Pinpoint the cell where the given text exists, returning its [x, y] midpoint coordinate. 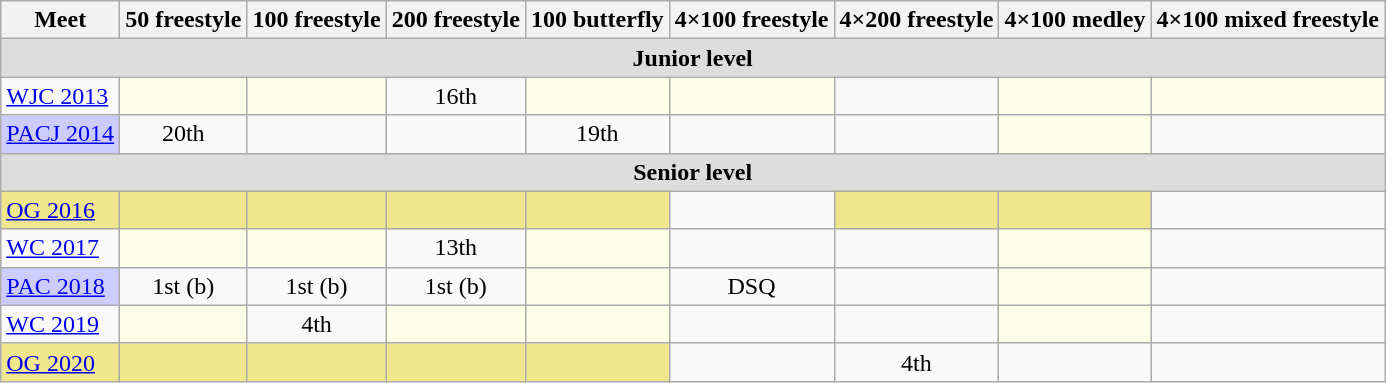
DSQ [752, 286]
100 freestyle [316, 20]
20th [184, 134]
OG 2020 [60, 362]
4×200 freestyle [916, 20]
Meet [60, 20]
Junior level [693, 58]
Senior level [693, 172]
PAC 2018 [60, 286]
4×100 mixed freestyle [1268, 20]
100 butterfly [597, 20]
4×100 freestyle [752, 20]
13th [456, 248]
16th [456, 96]
OG 2016 [60, 210]
200 freestyle [456, 20]
50 freestyle [184, 20]
4×100 medley [1075, 20]
PACJ 2014 [60, 134]
WJC 2013 [60, 96]
WC 2019 [60, 324]
WC 2017 [60, 248]
19th [597, 134]
